Find where the given text appears and provide that cell's center as [x, y] coordinate. 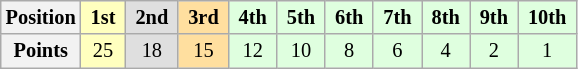
Position [41, 17]
4 [446, 51]
15 [203, 51]
6 [397, 51]
8 [349, 51]
Points [41, 51]
5th [301, 17]
6th [349, 17]
2 [494, 51]
7th [397, 17]
1 [547, 51]
2nd [152, 17]
25 [104, 51]
10 [301, 51]
8th [446, 17]
1st [104, 17]
3rd [203, 17]
10th [547, 17]
4th [253, 17]
18 [152, 51]
12 [253, 51]
9th [494, 17]
